Output the (x, y) coordinate of the center of the cell containing the given text.  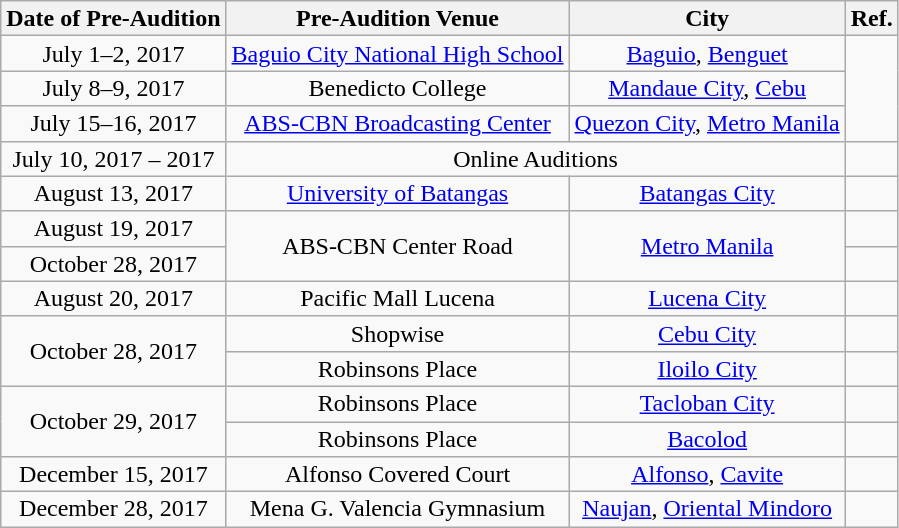
Benedicto College (398, 88)
City (707, 18)
Iloilo City (707, 368)
December 28, 2017 (114, 510)
Metro Manila (707, 246)
Quezon City, Metro Manila (707, 124)
Ref. (872, 18)
December 15, 2017 (114, 474)
Bacolod (707, 440)
July 1–2, 2017 (114, 54)
August 19, 2017 (114, 228)
Baguio, Benguet (707, 54)
Alfonso Covered Court (398, 474)
Pre-Audition Venue (398, 18)
Mena G. Valencia Gymnasium (398, 510)
Date of Pre-Audition (114, 18)
ABS-CBN Center Road (398, 246)
Batangas City (707, 194)
Alfonso, Cavite (707, 474)
Baguio City National High School (398, 54)
Shopwise (398, 334)
August 20, 2017 (114, 298)
Tacloban City (707, 404)
ABS-CBN Broadcasting Center (398, 124)
August 13, 2017 (114, 194)
University of Batangas (398, 194)
Lucena City (707, 298)
Mandaue City, Cebu (707, 88)
Online Auditions (536, 158)
July 10, 2017 – 2017 (114, 158)
July 8–9, 2017 (114, 88)
July 15–16, 2017 (114, 124)
Pacific Mall Lucena (398, 298)
Cebu City (707, 334)
October 29, 2017 (114, 421)
Naujan, Oriental Mindoro (707, 510)
